Return the [x, y] coordinate for the center point of the cell that contains the specified text.  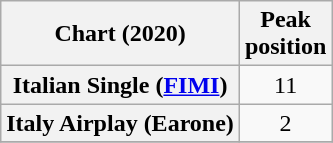
Italy Airplay (Earone) [120, 123]
Italian Single (FIMI) [120, 85]
Peakposition [285, 34]
Chart (2020) [120, 34]
2 [285, 123]
11 [285, 85]
